Pinpoint the cell where the given text exists, returning its [X, Y] midpoint coordinate. 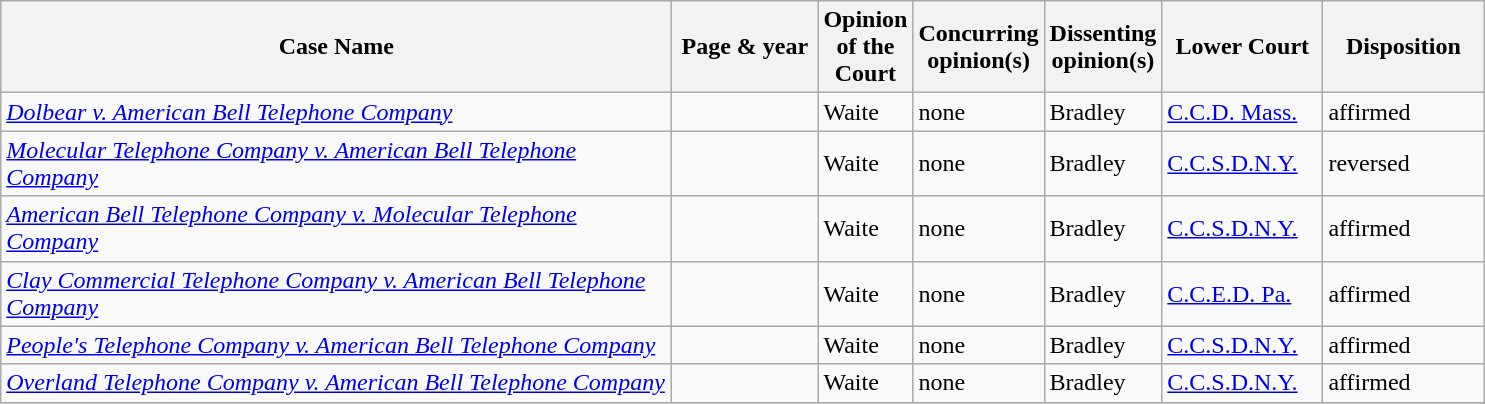
Overland Telephone Company v. American Bell Telephone Company [336, 383]
Concurring opinion(s) [978, 47]
reversed [1404, 164]
Disposition [1404, 47]
Lower Court [1242, 47]
Page & year [745, 47]
Molecular Telephone Company v. American Bell Telephone Company [336, 164]
C.C.D. Mass. [1242, 112]
Dissenting opinion(s) [1103, 47]
American Bell Telephone Company v. Molecular Telephone Company [336, 228]
Opinion of the Court [866, 47]
C.C.E.D. Pa. [1242, 294]
Case Name [336, 47]
People's Telephone Company v. American Bell Telephone Company [336, 345]
Dolbear v. American Bell Telephone Company [336, 112]
Clay Commercial Telephone Company v. American Bell Telephone Company [336, 294]
